Output the [X, Y] coordinate of the center of the cell containing the given text.  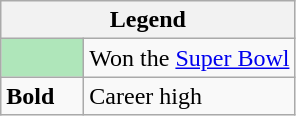
Legend [148, 20]
Won the Super Bowl [190, 58]
Career high [190, 96]
Bold [42, 96]
